Return [X, Y] of the center of cell containing provided text 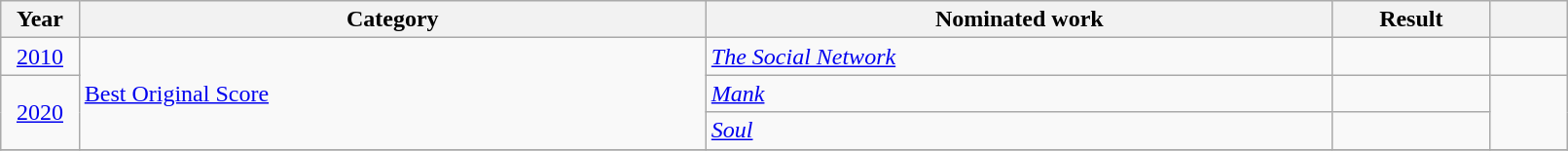
Nominated work [1019, 19]
Result [1411, 19]
The Social Network [1019, 57]
Soul [1019, 131]
Year [40, 19]
2020 [40, 112]
Best Original Score [392, 94]
Category [392, 19]
2010 [40, 57]
Mank [1019, 94]
